Find where the given text appears and provide that cell's center as [X, Y] coordinate. 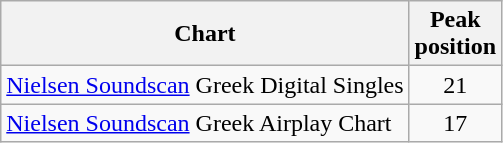
Nielsen Soundscan Greek Airplay Chart [205, 123]
Chart [205, 34]
Peakposition [455, 34]
Nielsen Soundscan Greek Digital Singles [205, 85]
17 [455, 123]
21 [455, 85]
